Search for the cell housing the specified text and yield its (x, y) center coordinate. 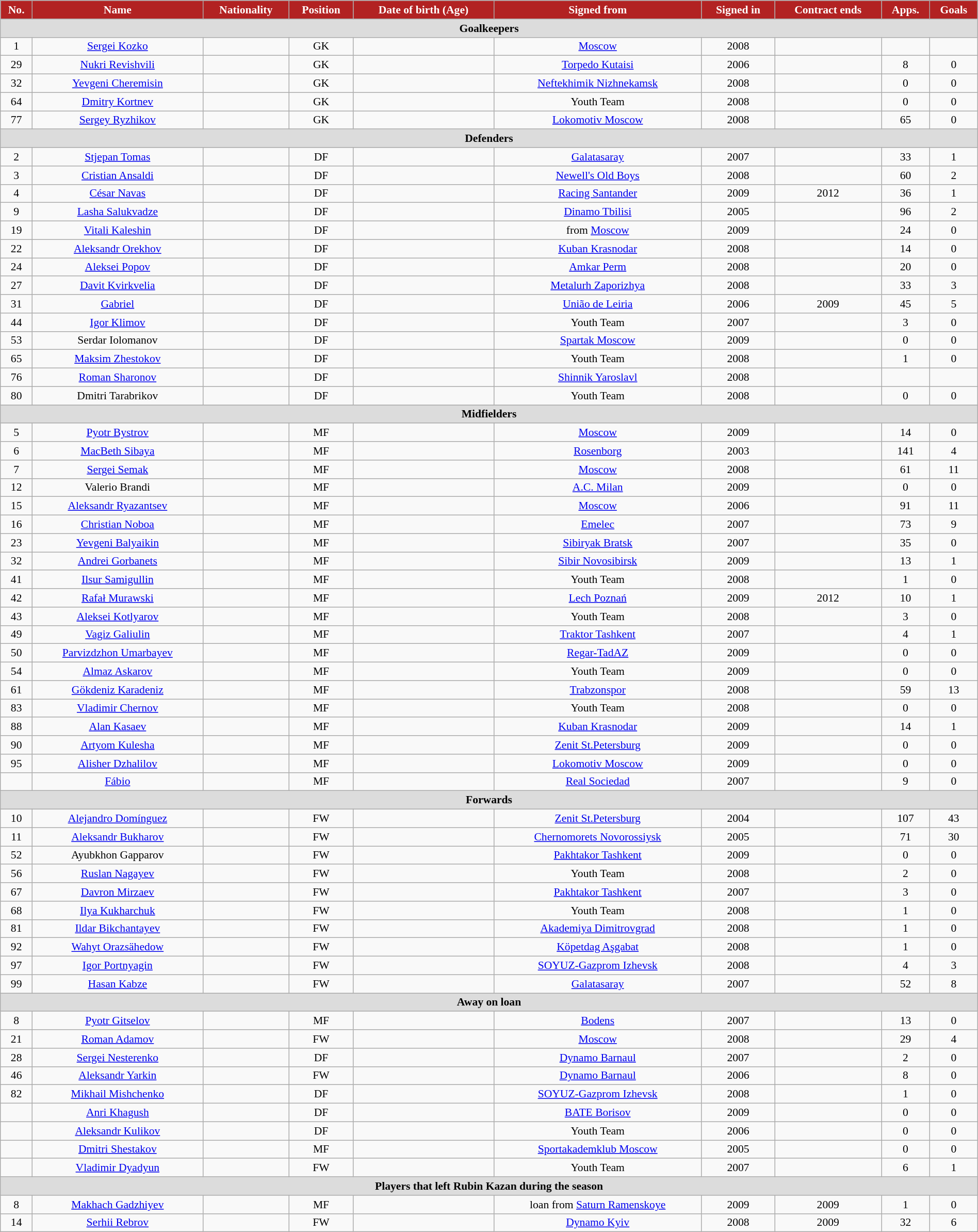
Goalkeepers (489, 28)
Sportakademklub Moscow (597, 1149)
68 (17, 911)
90 (17, 745)
Alisher Dzhalilov (118, 764)
loan from Saturn Ramenskoye (597, 1205)
141 (906, 451)
Vladimir Chernov (118, 708)
Akademiya Dimitrovgrad (597, 929)
82 (17, 1094)
BATE Borisov (597, 1113)
36 (906, 193)
46 (17, 1076)
15 (17, 506)
Almaz Askarov (118, 672)
83 (17, 708)
Fábio (118, 782)
from Moscow (597, 231)
Forwards (489, 800)
Stjepan Tomas (118, 157)
União de Leiria (597, 304)
Dmitri Tarabrikov (118, 396)
César Navas (118, 193)
2004 (738, 819)
28 (17, 1058)
50 (17, 653)
Nukri Revishvili (118, 65)
Valerio Brandi (118, 488)
Alan Kasaev (118, 727)
Away on loan (489, 1002)
73 (906, 525)
Yevgeni Balyaikin (118, 543)
Serdar Iolomanov (118, 341)
Metalurh Zaporizhya (597, 286)
107 (906, 819)
Spartak Moscow (597, 341)
Christian Noboa (118, 525)
71 (906, 837)
Aleksei Popov (118, 267)
Neftekhimik Nizhnekamsk (597, 84)
67 (17, 892)
Roman Adamov (118, 1039)
44 (17, 322)
Name (118, 10)
Maksim Zhestokov (118, 359)
Chernomorets Novorossiysk (597, 837)
Sergey Ryzhikov (118, 120)
Parvizdzhon Umarbayev (118, 653)
Sergei Semak (118, 469)
Aleksandr Yarkin (118, 1076)
Torpedo Kutaisi (597, 65)
Amkar Perm (597, 267)
Position (321, 10)
Bodens (597, 1021)
49 (17, 635)
22 (17, 249)
Players that left Rubin Kazan during the season (489, 1186)
Racing Santander (597, 193)
Aleksei Kotlyarov (118, 617)
2003 (738, 451)
Rafał Murawski (118, 598)
Davit Kvirkvelia (118, 286)
Aleksandr Bukharov (118, 837)
Vladimir Dyadyun (118, 1168)
Shinnik Yaroslavl (597, 378)
Nationality (246, 10)
Real Sociedad (597, 782)
Yevgeni Cheremisin (118, 84)
21 (17, 1039)
80 (17, 396)
Serhii Rebrov (118, 1223)
7 (17, 469)
41 (17, 580)
96 (906, 212)
Aleksandr Ryazantsev (118, 506)
Roman Sharonov (118, 378)
Dynamo Kyiv (597, 1223)
77 (17, 120)
Ruslan Nagayev (118, 874)
Wahyt Orazsähedow (118, 947)
Anri Khagush (118, 1113)
56 (17, 874)
Ayubkhon Gapparov (118, 855)
Lech Poznań (597, 598)
Aleksandr Kulikov (118, 1131)
35 (906, 543)
Mikhail Mishchenko (118, 1094)
Ilya Kukharchuk (118, 911)
20 (906, 267)
Sergei Nesterenko (118, 1058)
59 (906, 690)
MacBeth Sibaya (118, 451)
Dinamo Tbilisi (597, 212)
Gökdeniz Karadeniz (118, 690)
Midfielders (489, 414)
Regar-TadAZ (597, 653)
Gabriel (118, 304)
64 (17, 102)
Cristian Ansaldi (118, 175)
No. (17, 10)
Hasan Kabze (118, 984)
88 (17, 727)
23 (17, 543)
Contract ends (828, 10)
Signed from (597, 10)
60 (906, 175)
53 (17, 341)
76 (17, 378)
Dmitri Shestakov (118, 1149)
Alejandro Domínguez (118, 819)
Vitali Kaleshin (118, 231)
Emelec (597, 525)
Lasha Salukvadze (118, 212)
54 (17, 672)
Igor Klimov (118, 322)
Aleksandr Orekhov (118, 249)
Davron Mirzaev (118, 892)
Ilsur Samigullin (118, 580)
99 (17, 984)
12 (17, 488)
Andrei Gorbanets (118, 561)
Pyotr Bystrov (118, 433)
Traktor Tashkent (597, 635)
Ildar Bikchantayev (118, 929)
Apps. (906, 10)
Vagiz Galiulin (118, 635)
Signed in (738, 10)
81 (17, 929)
Artyom Kulesha (118, 745)
Köpetdag Aşgabat (597, 947)
45 (906, 304)
Pyotr Gitselov (118, 1021)
Sibir Novosibirsk (597, 561)
A.C. Milan (597, 488)
95 (17, 764)
Defenders (489, 139)
97 (17, 966)
Sergei Kozko (118, 46)
Newell's Old Boys (597, 175)
Trabzonspor (597, 690)
Date of birth (Age) (423, 10)
Rosenborg (597, 451)
19 (17, 231)
30 (953, 837)
Igor Portnyagin (118, 966)
Makhach Gadzhiyev (118, 1205)
31 (17, 304)
Dmitry Kortnev (118, 102)
Sibiryak Bratsk (597, 543)
16 (17, 525)
27 (17, 286)
92 (17, 947)
91 (906, 506)
Goals (953, 10)
42 (17, 598)
